From the cell containing the given text, extract its center point as (x, y) coordinate. 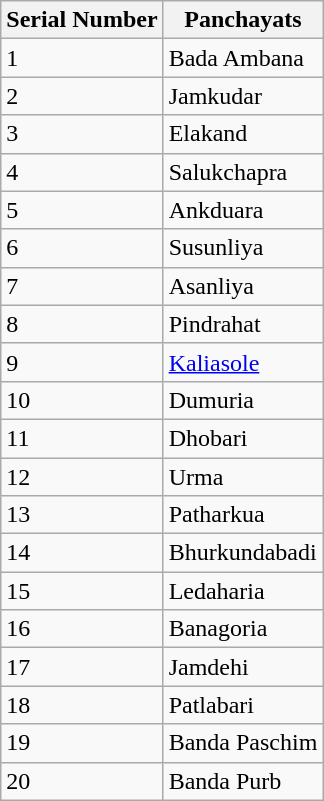
3 (82, 134)
16 (82, 629)
7 (82, 286)
Banda Purb (243, 781)
Susunliya (243, 248)
Bada Ambana (243, 58)
2 (82, 96)
9 (82, 362)
Dumuria (243, 400)
Dhobari (243, 438)
12 (82, 477)
Kaliasole (243, 362)
14 (82, 553)
17 (82, 667)
Ankduara (243, 210)
Banda Paschim (243, 743)
Jamkudar (243, 96)
Pindrahat (243, 324)
Banagoria (243, 629)
Patlabari (243, 705)
Ledaharia (243, 591)
Panchayats (243, 20)
Serial Number (82, 20)
5 (82, 210)
4 (82, 172)
6 (82, 248)
Asanliya (243, 286)
Patharkua (243, 515)
Bhurkundabadi (243, 553)
20 (82, 781)
18 (82, 705)
8 (82, 324)
Urma (243, 477)
15 (82, 591)
Salukchapra (243, 172)
10 (82, 400)
11 (82, 438)
Elakand (243, 134)
Jamdehi (243, 667)
1 (82, 58)
13 (82, 515)
19 (82, 743)
